Find where the given text appears and provide that cell's center as (X, Y) coordinate. 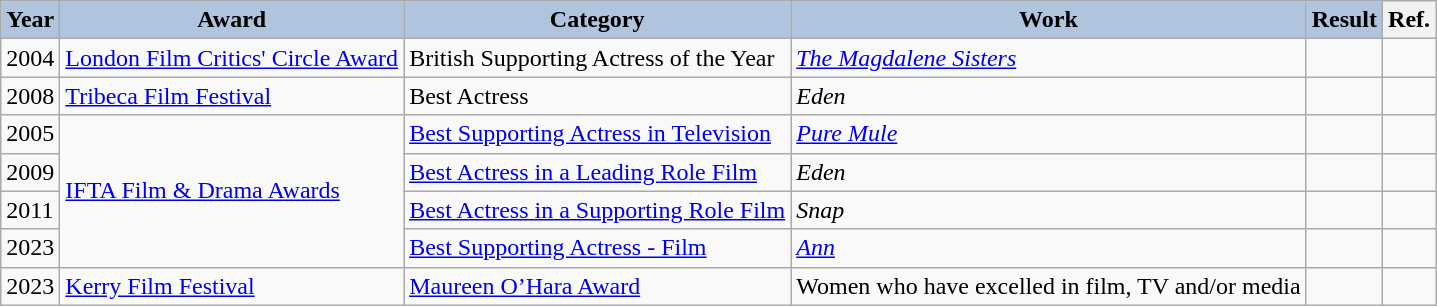
Ref. (1410, 20)
2009 (30, 172)
Best Actress (598, 96)
Maureen O’Hara Award (598, 286)
Kerry Film Festival (232, 286)
Category (598, 20)
British Supporting Actress of the Year (598, 58)
2004 (30, 58)
Work (1048, 20)
Year (30, 20)
London Film Critics' Circle Award (232, 58)
Ann (1048, 248)
Snap (1048, 210)
Award (232, 20)
IFTA Film & Drama Awards (232, 191)
Women who have excelled in film, TV and/or media (1048, 286)
Result (1344, 20)
Best Supporting Actress - Film (598, 248)
2008 (30, 96)
2005 (30, 134)
Pure Mule (1048, 134)
Best Supporting Actress in Television (598, 134)
Best Actress in a Supporting Role Film (598, 210)
Tribeca Film Festival (232, 96)
The Magdalene Sisters (1048, 58)
2011 (30, 210)
Best Actress in a Leading Role Film (598, 172)
